Provide the (x, y) coordinate of the cell's center where the given text is located.  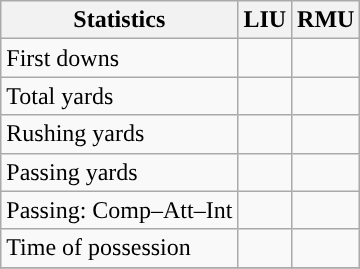
LIU (265, 20)
Total yards (120, 96)
Passing: Comp–Att–Int (120, 210)
First downs (120, 58)
RMU (326, 20)
Passing yards (120, 172)
Time of possession (120, 248)
Statistics (120, 20)
Rushing yards (120, 134)
